Detect which cell encompasses the target text, then output its [x, y] center coordinate. 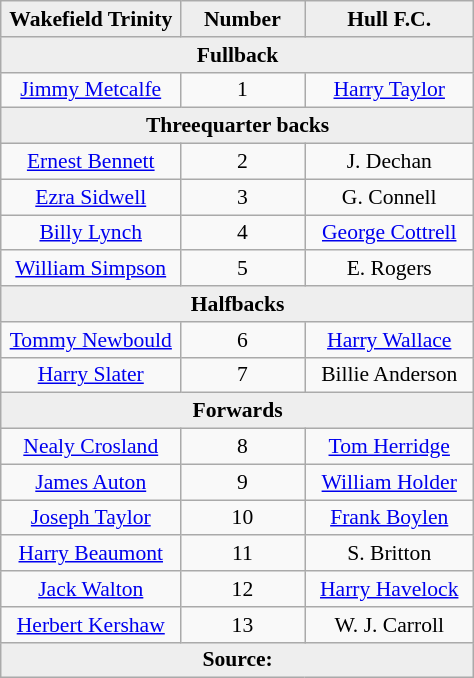
12 [242, 589]
George Cottrell [390, 233]
10 [242, 518]
Wakefield Trinity [90, 19]
William Holder [390, 482]
2 [242, 162]
Tom Herridge [390, 447]
Harry Beaumont [90, 554]
G. Connell [390, 197]
9 [242, 482]
8 [242, 447]
7 [242, 375]
W. J. Carroll [390, 625]
Hull F.C. [390, 19]
Herbert Kershaw [90, 625]
6 [242, 340]
J. Dechan [390, 162]
Jimmy Metcalfe [90, 90]
Jack Walton [90, 589]
Number [242, 19]
Harry Taylor [390, 90]
Billy Lynch [90, 233]
S. Britton [390, 554]
11 [242, 554]
E. Rogers [390, 269]
Forwards [237, 411]
Billie Anderson [390, 375]
4 [242, 233]
Threequarter backs [237, 126]
Ernest Bennett [90, 162]
Ezra Sidwell [90, 197]
Frank Boylen [390, 518]
Fullback [237, 55]
5 [242, 269]
Joseph Taylor [90, 518]
Harry Wallace [390, 340]
James Auton [90, 482]
3 [242, 197]
Harry Havelock [390, 589]
1 [242, 90]
William Simpson [90, 269]
Tommy Newbould [90, 340]
Halfbacks [237, 304]
Nealy Crosland [90, 447]
Source: [237, 660]
Harry Slater [90, 375]
13 [242, 625]
